For the text-containing cell, return its midpoint in (X, Y) coordinate format. 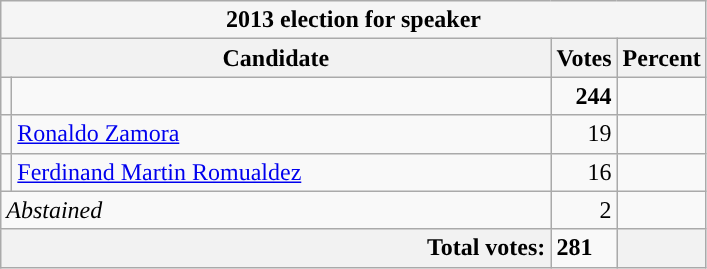
2 (584, 210)
16 (584, 172)
Abstained (276, 210)
Votes (584, 58)
Ronaldo Zamora (282, 134)
2013 election for speaker (354, 20)
244 (584, 96)
Total votes: (276, 248)
Ferdinand Martin Romualdez (282, 172)
281 (584, 248)
19 (584, 134)
Percent (662, 58)
Candidate (276, 58)
